Locate the cell with the specified text and output its [x, y] center coordinate. 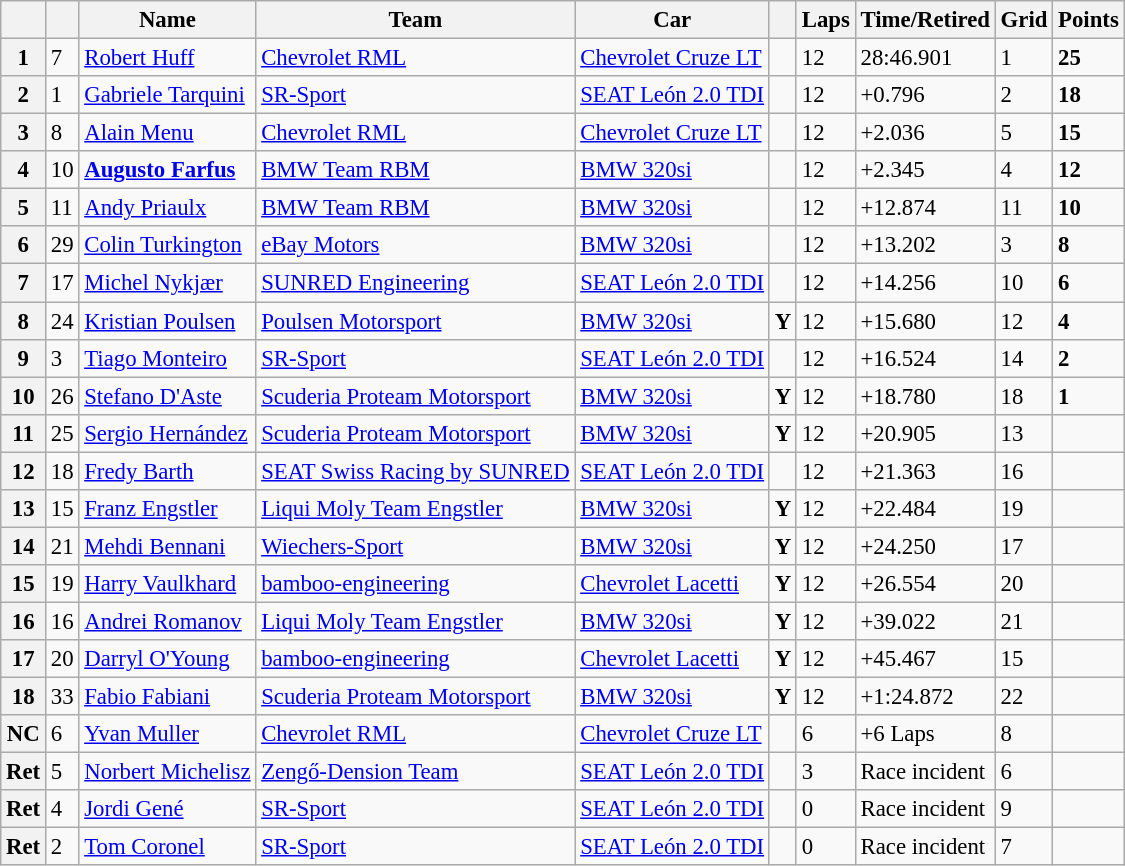
Colin Turkington [168, 245]
Team [416, 20]
Time/Retired [925, 20]
28:46.901 [925, 58]
+14.256 [925, 283]
+0.796 [925, 95]
+18.780 [925, 396]
Poulsen Motorsport [416, 321]
Points [1088, 20]
+39.022 [925, 621]
Augusto Farfus [168, 170]
Mehdi Bennani [168, 546]
33 [62, 697]
Laps [826, 20]
Fabio Fabiani [168, 697]
+1:24.872 [925, 697]
+20.905 [925, 433]
Name [168, 20]
Zengő-Dension Team [416, 772]
Wiechers-Sport [416, 546]
Tom Coronel [168, 847]
Michel Nykjær [168, 283]
+15.680 [925, 321]
NC [24, 734]
+22.484 [925, 509]
Car [672, 20]
+16.524 [925, 358]
Tiago Monteiro [168, 358]
Grid [1024, 20]
+13.202 [925, 245]
22 [1024, 697]
+2.036 [925, 133]
+12.874 [925, 208]
SEAT Swiss Racing by SUNRED [416, 471]
Andy Priaulx [168, 208]
SUNRED Engineering [416, 283]
+45.467 [925, 659]
Yvan Muller [168, 734]
Stefano D'Aste [168, 396]
+24.250 [925, 546]
29 [62, 245]
+2.345 [925, 170]
Harry Vaulkhard [168, 584]
eBay Motors [416, 245]
Robert Huff [168, 58]
Franz Engstler [168, 509]
Fredy Barth [168, 471]
Andrei Romanov [168, 621]
Gabriele Tarquini [168, 95]
Darryl O'Young [168, 659]
Kristian Poulsen [168, 321]
Sergio Hernández [168, 433]
+6 Laps [925, 734]
Jordi Gené [168, 809]
+21.363 [925, 471]
+26.554 [925, 584]
Norbert Michelisz [168, 772]
24 [62, 321]
26 [62, 396]
Alain Menu [168, 133]
